Determine the [x, y] coordinate at the center of the cell enclosing the given text.  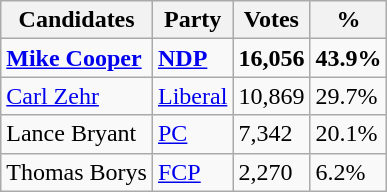
Carl Zehr [77, 96]
Candidates [77, 20]
16,056 [272, 58]
29.7% [348, 96]
NDP [192, 58]
Party [192, 20]
7,342 [272, 134]
Mike Cooper [77, 58]
6.2% [348, 172]
2,270 [272, 172]
Lance Bryant [77, 134]
FCP [192, 172]
43.9% [348, 58]
PC [192, 134]
Votes [272, 20]
20.1% [348, 134]
10,869 [272, 96]
% [348, 20]
Thomas Borys [77, 172]
Liberal [192, 96]
